Capture the cell that displays the provided text and extract its (X, Y) central coordinate. 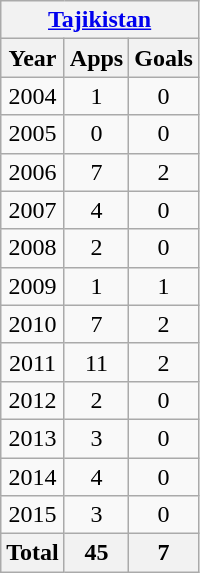
2007 (33, 210)
2005 (33, 134)
2012 (33, 400)
2014 (33, 477)
Tajikistan (100, 20)
2009 (33, 286)
2010 (33, 324)
2008 (33, 248)
Year (33, 58)
2004 (33, 96)
2011 (33, 362)
2006 (33, 172)
2015 (33, 515)
Total (33, 553)
2013 (33, 438)
Apps (96, 58)
Goals (164, 58)
11 (96, 362)
45 (96, 553)
